Identify which cell holds the provided text, then report its [X, Y] central coordinate. 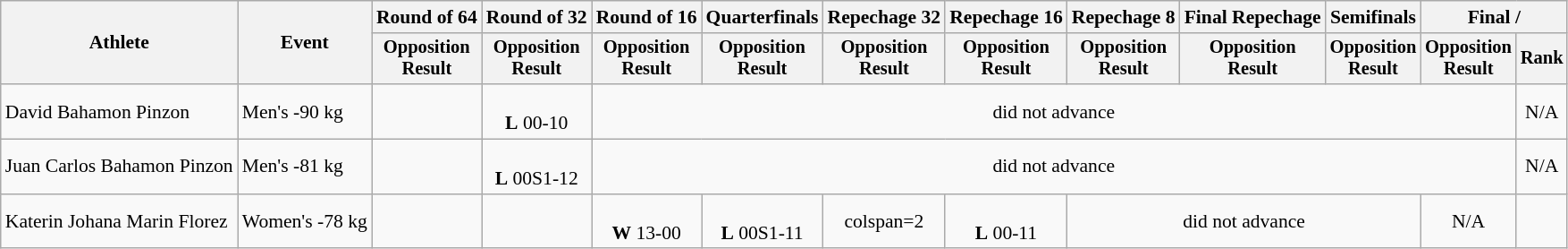
Men's -81 kg [305, 167]
David Bahamon Pinzon [120, 111]
Men's -90 kg [305, 111]
W 13-00 [647, 222]
Rank [1542, 59]
Juan Carlos Bahamon Pinzon [120, 167]
L 00S1-12 [536, 167]
Katerin Johana Marin Florez [120, 222]
Round of 32 [536, 17]
Quarterfinals [763, 17]
Final Repechage [1253, 17]
Women's -78 kg [305, 222]
Repechage 16 [1007, 17]
Athlete [120, 43]
Semifinals [1373, 17]
Repechage 8 [1124, 17]
Round of 16 [647, 17]
Repechage 32 [885, 17]
colspan=2 [885, 222]
Event [305, 43]
Final / [1494, 17]
Round of 64 [427, 17]
L 00-11 [1007, 222]
L 00S1-11 [763, 222]
L 00-10 [536, 111]
